From the cell containing the given text, extract its center point as [X, Y] coordinate. 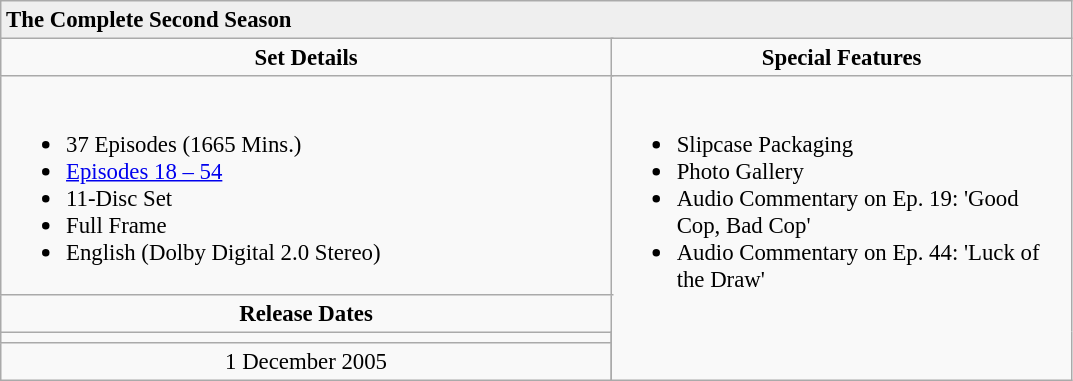
Release Dates [306, 313]
Set Details [306, 58]
1 December 2005 [306, 361]
Slipcase PackagingPhoto GalleryAudio Commentary on Ep. 19: 'Good Cop, Bad Cop'Audio Commentary on Ep. 44: 'Luck of the Draw' [842, 228]
Special Features [842, 58]
The Complete Second Season [536, 20]
37 Episodes (1665 Mins.)Episodes 18 – 5411-Disc SetFull FrameEnglish (Dolby Digital 2.0 Stereo) [306, 185]
